Locate the cell with the specified text and output its [x, y] center coordinate. 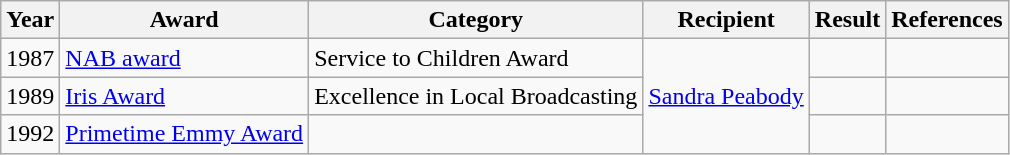
1989 [30, 96]
Result [847, 20]
Primetime Emmy Award [184, 134]
Excellence in Local Broadcasting [476, 96]
Iris Award [184, 96]
1992 [30, 134]
Award [184, 20]
1987 [30, 58]
Recipient [726, 20]
Year [30, 20]
NAB award [184, 58]
Service to Children Award [476, 58]
Category [476, 20]
Sandra Peabody [726, 96]
References [948, 20]
